Locate the cell with the specified text and output its (X, Y) center coordinate. 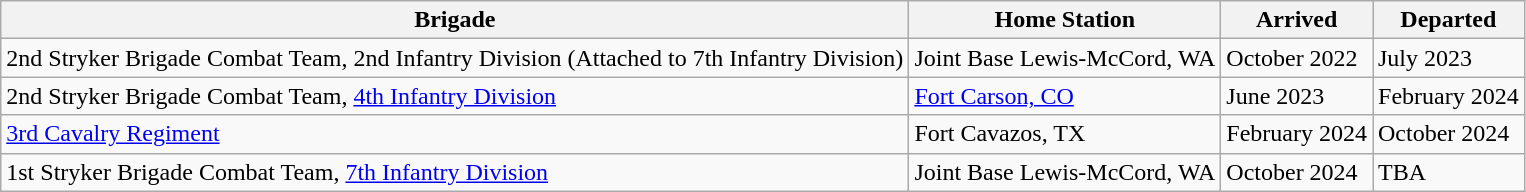
1st Stryker Brigade Combat Team, 7th Infantry Division (455, 172)
Fort Cavazos, TX (1065, 134)
3rd Cavalry Regiment (455, 134)
June 2023 (1297, 96)
Arrived (1297, 20)
2nd Stryker Brigade Combat Team, 4th Infantry Division (455, 96)
July 2023 (1448, 58)
Home Station (1065, 20)
Brigade (455, 20)
Fort Carson, CO (1065, 96)
Departed (1448, 20)
TBA (1448, 172)
October 2022 (1297, 58)
2nd Stryker Brigade Combat Team, 2nd Infantry Division (Attached to 7th Infantry Division) (455, 58)
